Extract the (x, y) coordinate from the center of the cell holding the provided text.  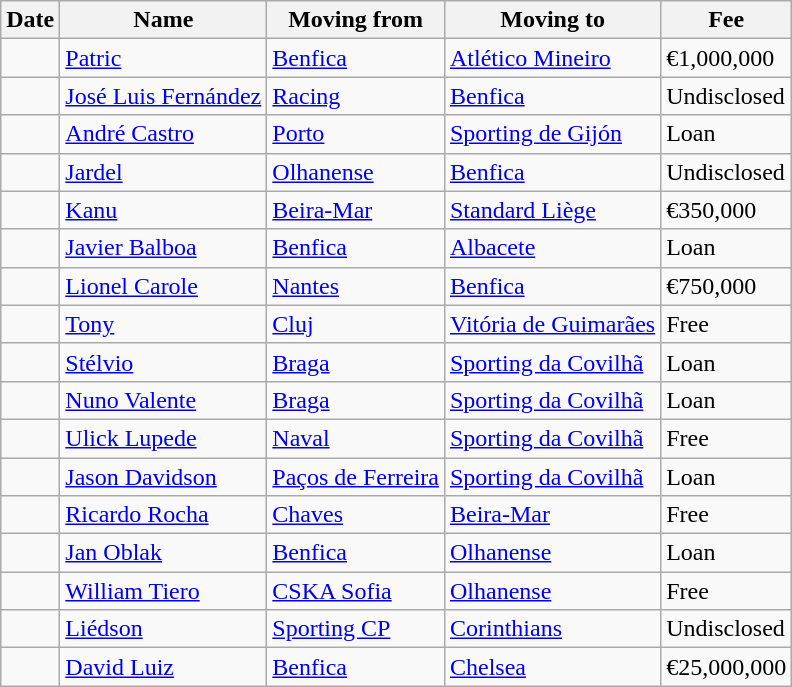
Patric (164, 58)
Corinthians (552, 629)
Liédson (164, 629)
Fee (726, 20)
Nuno Valente (164, 400)
William Tiero (164, 591)
Sporting CP (356, 629)
Nantes (356, 286)
André Castro (164, 134)
Porto (356, 134)
Moving from (356, 20)
€1,000,000 (726, 58)
Javier Balboa (164, 248)
€25,000,000 (726, 667)
Jan Oblak (164, 553)
CSKA Sofia (356, 591)
Cluj (356, 324)
Jardel (164, 172)
Moving to (552, 20)
Ulick Lupede (164, 438)
Ricardo Rocha (164, 515)
David Luiz (164, 667)
Name (164, 20)
Kanu (164, 210)
€750,000 (726, 286)
Chelsea (552, 667)
Atlético Mineiro (552, 58)
Sporting de Gijón (552, 134)
Date (30, 20)
Standard Liège (552, 210)
Racing (356, 96)
Stélvio (164, 362)
Lionel Carole (164, 286)
€350,000 (726, 210)
Jason Davidson (164, 477)
Vitória de Guimarães (552, 324)
Paços de Ferreira (356, 477)
Albacete (552, 248)
Naval (356, 438)
Tony (164, 324)
José Luis Fernández (164, 96)
Chaves (356, 515)
